Capture the cell that displays the provided text and extract its (X, Y) central coordinate. 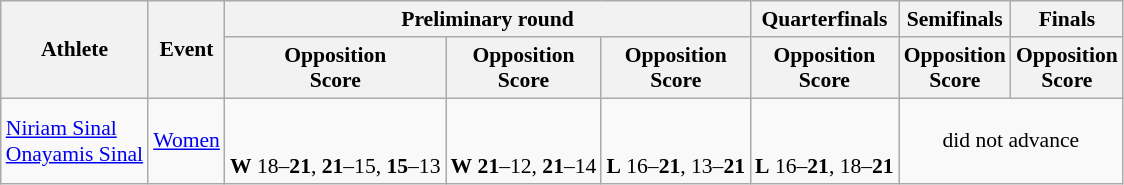
Women (186, 142)
W 18–21, 21–15, 15–13 (336, 142)
Quarterfinals (824, 19)
L 16–21, 18–21 (824, 142)
L 16–21, 13–21 (676, 142)
Semifinals (955, 19)
Niriam SinalOnayamis Sinal (74, 142)
W 21–12, 21–14 (524, 142)
Finals (1067, 19)
did not advance (1011, 142)
Preliminary round (488, 19)
Event (186, 50)
Athlete (74, 50)
